Locate the cell with the specified text and output its [x, y] center coordinate. 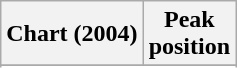
Peakposition [189, 34]
Chart (2004) [72, 34]
